Scan for the cell matching the given text and deliver its [x, y] coordinate at center. 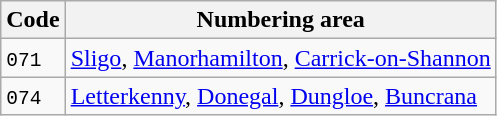
071 [33, 58]
074 [33, 96]
Numbering area [280, 20]
Sligo, Manorhamilton, Carrick-on-Shannon [280, 58]
Letterkenny, Donegal, Dungloe, Buncrana [280, 96]
Code [33, 20]
